From the cell containing the given text, extract its center point as (X, Y) coordinate. 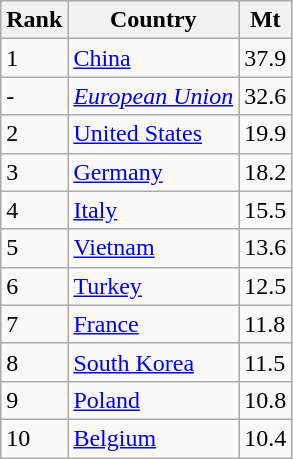
3 (34, 172)
4 (34, 210)
12.5 (266, 286)
9 (34, 400)
18.2 (266, 172)
32.6 (266, 96)
European Union (154, 96)
15.5 (266, 210)
Vietnam (154, 248)
5 (34, 248)
Germany (154, 172)
8 (34, 362)
Rank (34, 20)
10.4 (266, 438)
19.9 (266, 134)
Belgium (154, 438)
6 (34, 286)
France (154, 324)
10 (34, 438)
11.5 (266, 362)
Mt (266, 20)
37.9 (266, 58)
Country (154, 20)
Italy (154, 210)
Poland (154, 400)
1 (34, 58)
11.8 (266, 324)
- (34, 96)
China (154, 58)
13.6 (266, 248)
United States (154, 134)
South Korea (154, 362)
10.8 (266, 400)
2 (34, 134)
7 (34, 324)
Turkey (154, 286)
